Identify which cell holds the provided text, then report its (x, y) central coordinate. 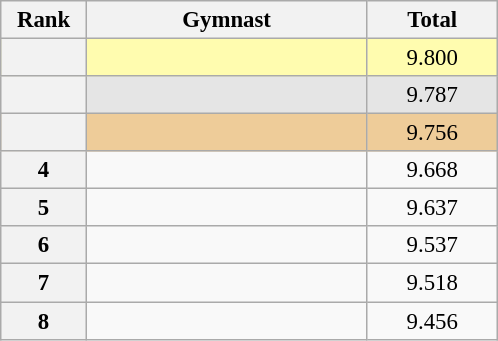
5 (44, 208)
Rank (44, 20)
9.637 (432, 208)
9.756 (432, 133)
Gymnast (226, 20)
9.456 (432, 321)
8 (44, 321)
9.787 (432, 95)
6 (44, 245)
9.800 (432, 58)
9.518 (432, 283)
4 (44, 170)
9.668 (432, 170)
7 (44, 283)
Total (432, 20)
9.537 (432, 245)
